Return the (x, y) coordinate for the center point of the cell that contains the specified text.  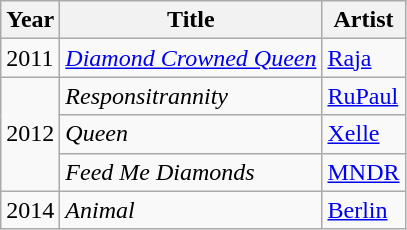
Queen (191, 134)
Raja (364, 58)
Title (191, 20)
2011 (30, 58)
Feed Me Diamonds (191, 172)
Xelle (364, 134)
Diamond Crowned Queen (191, 58)
2012 (30, 134)
Responsitrannity (191, 96)
Animal (191, 210)
RuPaul (364, 96)
MNDR (364, 172)
2014 (30, 210)
Artist (364, 20)
Year (30, 20)
Berlin (364, 210)
